Return the [X, Y] coordinate for the center point of the cell that contains the specified text.  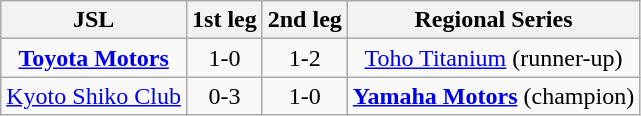
1-2 [304, 58]
Kyoto Shiko Club [94, 96]
JSL [94, 20]
0-3 [225, 96]
2nd leg [304, 20]
Toho Titanium (runner-up) [493, 58]
Toyota Motors [94, 58]
Regional Series [493, 20]
Yamaha Motors (champion) [493, 96]
1st leg [225, 20]
